Locate the cell with the specified text and output its (X, Y) center coordinate. 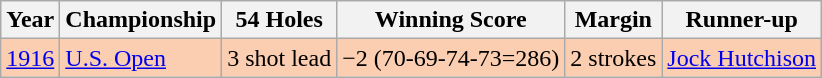
54 Holes (280, 20)
U.S. Open (141, 58)
Jock Hutchison (742, 58)
Runner-up (742, 20)
−2 (70-69-74-73=286) (451, 58)
Margin (614, 20)
2 strokes (614, 58)
Winning Score (451, 20)
1916 (30, 58)
Year (30, 20)
3 shot lead (280, 58)
Championship (141, 20)
